Pinpoint the cell where the given text exists, returning its [X, Y] midpoint coordinate. 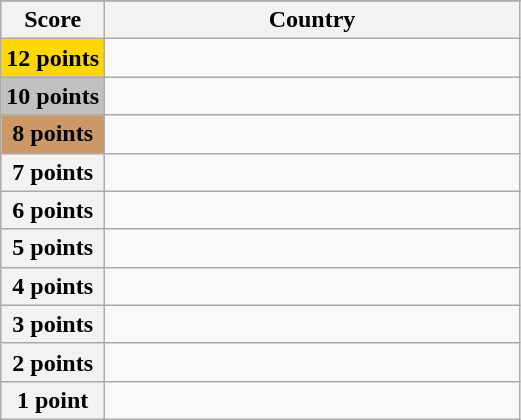
Country [312, 20]
2 points [53, 362]
3 points [53, 324]
12 points [53, 58]
8 points [53, 134]
6 points [53, 210]
Score [53, 20]
10 points [53, 96]
4 points [53, 286]
7 points [53, 172]
1 point [53, 400]
5 points [53, 248]
